Determine the [X, Y] coordinate at the center of the cell enclosing the given text.  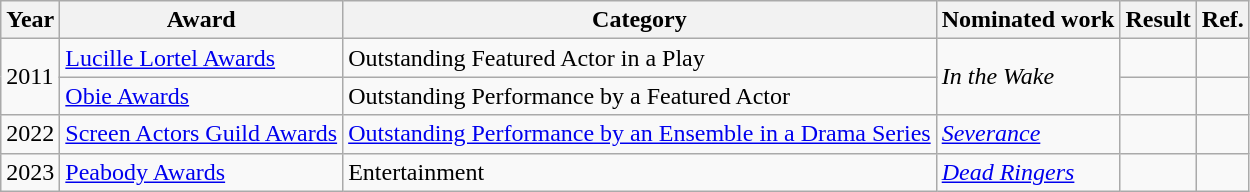
In the Wake [1028, 77]
Obie Awards [202, 96]
Outstanding Featured Actor in a Play [640, 58]
Year [30, 20]
Ref. [1222, 20]
Peabody Awards [202, 172]
Severance [1028, 134]
Lucille Lortel Awards [202, 58]
Category [640, 20]
2023 [30, 172]
2011 [30, 77]
Outstanding Performance by a Featured Actor [640, 96]
2022 [30, 134]
Screen Actors Guild Awards [202, 134]
Result [1158, 20]
Entertainment [640, 172]
Award [202, 20]
Dead Ringers [1028, 172]
Outstanding Performance by an Ensemble in a Drama Series [640, 134]
Nominated work [1028, 20]
